Extract the (X, Y) coordinate from the center of the cell holding the provided text.  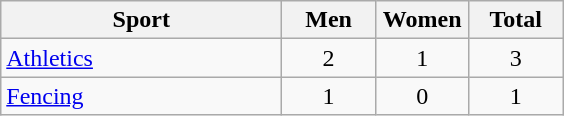
3 (516, 58)
Total (516, 20)
Men (329, 20)
2 (329, 58)
Athletics (142, 58)
Women (422, 20)
Sport (142, 20)
0 (422, 96)
Fencing (142, 96)
